Output the (X, Y) coordinate of the center of the cell containing the given text.  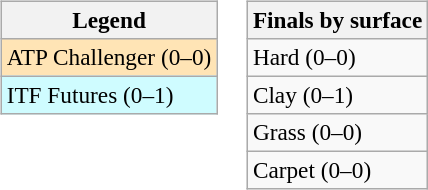
Grass (0–0) (337, 133)
Clay (0–1) (337, 95)
Finals by surface (337, 20)
ATP Challenger (0–0) (108, 57)
Carpet (0–0) (337, 171)
Hard (0–0) (337, 57)
ITF Futures (0–1) (108, 95)
Legend (108, 20)
